Capture the cell that displays the provided text and extract its (X, Y) central coordinate. 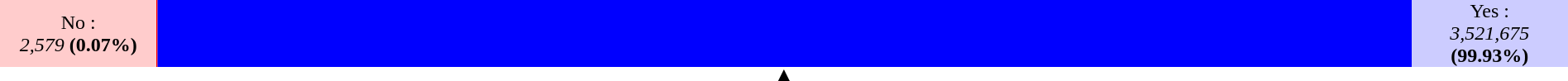
No : 2,579 (0.07%) (79, 33)
Yes : 3,521,675 (99.93%) (1489, 33)
